Determine the (X, Y) coordinate at the center of the cell enclosing the given text.  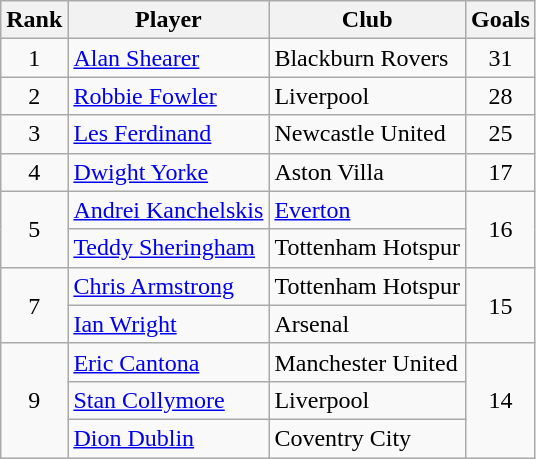
9 (34, 400)
Aston Villa (368, 172)
Goals (501, 20)
16 (501, 229)
Teddy Sheringham (168, 248)
15 (501, 305)
Robbie Fowler (168, 96)
Rank (34, 20)
Coventry City (368, 438)
28 (501, 96)
7 (34, 305)
Ian Wright (168, 324)
Eric Cantona (168, 362)
Dwight Yorke (168, 172)
Arsenal (368, 324)
Andrei Kanchelskis (168, 210)
31 (501, 58)
Alan Shearer (168, 58)
25 (501, 134)
Manchester United (368, 362)
Club (368, 20)
Everton (368, 210)
Player (168, 20)
Chris Armstrong (168, 286)
Stan Collymore (168, 400)
Newcastle United (368, 134)
Les Ferdinand (168, 134)
Dion Dublin (168, 438)
5 (34, 229)
14 (501, 400)
3 (34, 134)
17 (501, 172)
Blackburn Rovers (368, 58)
1 (34, 58)
4 (34, 172)
2 (34, 96)
